Determine the (X, Y) coordinate at the center of the cell enclosing the given text.  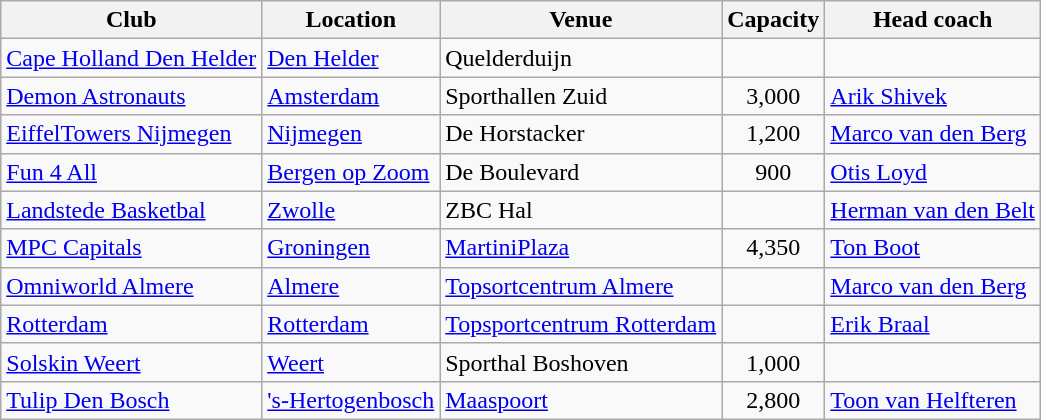
Omniworld Almere (132, 286)
Capacity (774, 20)
De Boulevard (581, 172)
Maaspoort (581, 400)
ZBC Hal (581, 210)
Nijmegen (351, 134)
MartiniPlaza (581, 248)
Almere (351, 286)
2,800 (774, 400)
Venue (581, 20)
Quelderduijn (581, 58)
900 (774, 172)
Tulip Den Bosch (132, 400)
EiffelTowers Nijmegen (132, 134)
1,200 (774, 134)
Topsportcentrum Rotterdam (581, 324)
Head coach (933, 20)
Landstede Basketbal (132, 210)
Sporthallen Zuid (581, 96)
1,000 (774, 362)
Den Helder (351, 58)
Demon Astronauts (132, 96)
De Horstacker (581, 134)
Location (351, 20)
4,350 (774, 248)
Amsterdam (351, 96)
Fun 4 All (132, 172)
Groningen (351, 248)
Zwolle (351, 210)
Club (132, 20)
Ton Boot (933, 248)
Erik Braal (933, 324)
Cape Holland Den Helder (132, 58)
Sporthal Boshoven (581, 362)
Otis Loyd (933, 172)
Bergen op Zoom (351, 172)
Weert (351, 362)
Herman van den Belt (933, 210)
3,000 (774, 96)
MPC Capitals (132, 248)
Arik Shivek (933, 96)
's-Hertogenbosch (351, 400)
Topsortcentrum Almere (581, 286)
Toon van Helfteren (933, 400)
Solskin Weert (132, 362)
